Search for the cell housing the specified text and yield its [X, Y] center coordinate. 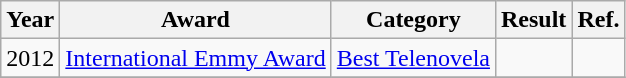
Result [533, 20]
Year [30, 20]
2012 [30, 58]
Ref. [598, 20]
Category [413, 20]
Award [196, 20]
International Emmy Award [196, 58]
Best Telenovela [413, 58]
